Pinpoint the cell where the given text exists, returning its (x, y) midpoint coordinate. 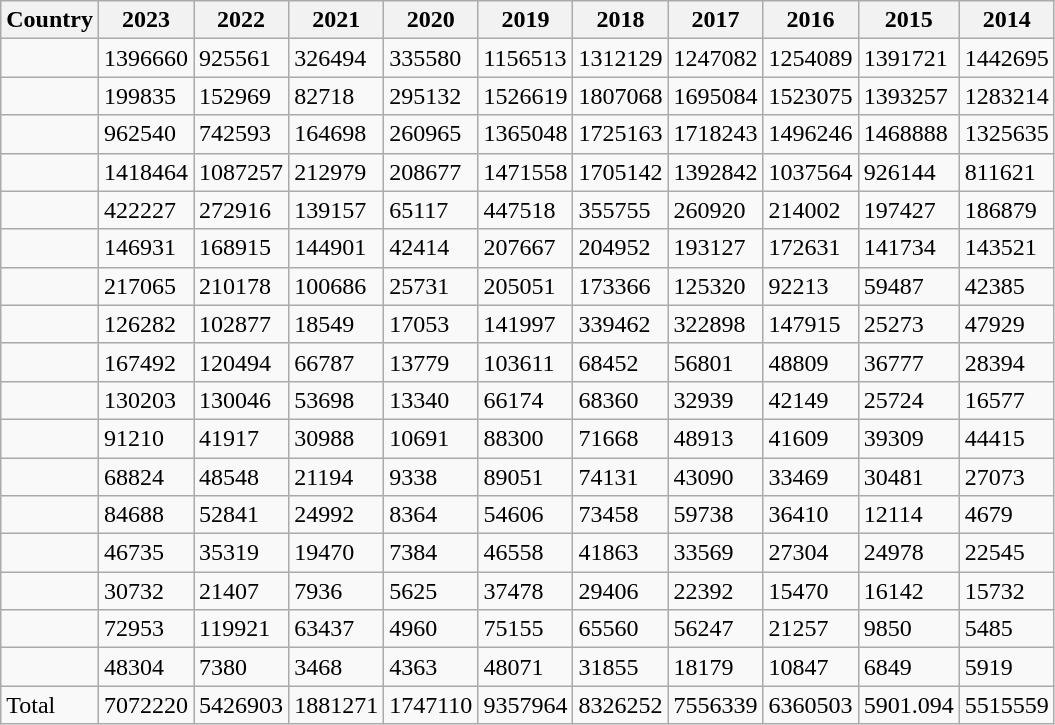
167492 (146, 362)
7384 (431, 553)
1247082 (716, 58)
56801 (716, 362)
214002 (810, 210)
41863 (620, 553)
422227 (146, 210)
56247 (716, 629)
27073 (1006, 477)
88300 (526, 438)
36777 (908, 362)
1695084 (716, 96)
204952 (620, 248)
37478 (526, 591)
1325635 (1006, 134)
168915 (242, 248)
46735 (146, 553)
21194 (336, 477)
102877 (242, 324)
1312129 (620, 58)
205051 (526, 286)
27304 (810, 553)
6849 (908, 667)
6360503 (810, 705)
17053 (431, 324)
54606 (526, 515)
1442695 (1006, 58)
25731 (431, 286)
141997 (526, 324)
9338 (431, 477)
926144 (908, 172)
2017 (716, 20)
1087257 (242, 172)
48913 (716, 438)
32939 (716, 400)
144901 (336, 248)
4960 (431, 629)
1523075 (810, 96)
68452 (620, 362)
52841 (242, 515)
139157 (336, 210)
126282 (146, 324)
447518 (526, 210)
71668 (620, 438)
119921 (242, 629)
172631 (810, 248)
8364 (431, 515)
2015 (908, 20)
48304 (146, 667)
48548 (242, 477)
41609 (810, 438)
212979 (336, 172)
2019 (526, 20)
41917 (242, 438)
322898 (716, 324)
39309 (908, 438)
260920 (716, 210)
65117 (431, 210)
4363 (431, 667)
30732 (146, 591)
207667 (526, 248)
28394 (1006, 362)
46558 (526, 553)
120494 (242, 362)
143521 (1006, 248)
210178 (242, 286)
355755 (620, 210)
9357964 (526, 705)
24978 (908, 553)
742593 (242, 134)
925561 (242, 58)
12114 (908, 515)
147915 (810, 324)
1705142 (620, 172)
25273 (908, 324)
48809 (810, 362)
5901.094 (908, 705)
199835 (146, 96)
335580 (431, 58)
21407 (242, 591)
1391721 (908, 58)
73458 (620, 515)
33469 (810, 477)
1526619 (526, 96)
19470 (336, 553)
13340 (431, 400)
2022 (242, 20)
36410 (810, 515)
5485 (1006, 629)
1156513 (526, 58)
272916 (242, 210)
65560 (620, 629)
15470 (810, 591)
29406 (620, 591)
2020 (431, 20)
74131 (620, 477)
152969 (242, 96)
1418464 (146, 172)
1037564 (810, 172)
Total (50, 705)
5515559 (1006, 705)
5919 (1006, 667)
146931 (146, 248)
339462 (620, 324)
22545 (1006, 553)
75155 (526, 629)
22392 (716, 591)
44415 (1006, 438)
1468888 (908, 134)
1393257 (908, 96)
1365048 (526, 134)
7380 (242, 667)
173366 (620, 286)
3468 (336, 667)
962540 (146, 134)
1718243 (716, 134)
72953 (146, 629)
42414 (431, 248)
130046 (242, 400)
1881271 (336, 705)
2023 (146, 20)
33569 (716, 553)
Country (50, 20)
193127 (716, 248)
125320 (716, 286)
1396660 (146, 58)
1254089 (810, 58)
7936 (336, 591)
53698 (336, 400)
1725163 (620, 134)
103611 (526, 362)
35319 (242, 553)
1283214 (1006, 96)
2014 (1006, 20)
13779 (431, 362)
2021 (336, 20)
164698 (336, 134)
7556339 (716, 705)
18549 (336, 324)
326494 (336, 58)
2016 (810, 20)
18179 (716, 667)
2018 (620, 20)
197427 (908, 210)
30481 (908, 477)
1747110 (431, 705)
59738 (716, 515)
82718 (336, 96)
100686 (336, 286)
1392842 (716, 172)
59487 (908, 286)
68824 (146, 477)
260965 (431, 134)
42149 (810, 400)
8326252 (620, 705)
295132 (431, 96)
21257 (810, 629)
217065 (146, 286)
66174 (526, 400)
10847 (810, 667)
30988 (336, 438)
63437 (336, 629)
1496246 (810, 134)
811621 (1006, 172)
66787 (336, 362)
9850 (908, 629)
31855 (620, 667)
15732 (1006, 591)
42385 (1006, 286)
84688 (146, 515)
25724 (908, 400)
43090 (716, 477)
16142 (908, 591)
89051 (526, 477)
1471558 (526, 172)
48071 (526, 667)
130203 (146, 400)
1807068 (620, 96)
208677 (431, 172)
4679 (1006, 515)
141734 (908, 248)
24992 (336, 515)
68360 (620, 400)
5625 (431, 591)
91210 (146, 438)
16577 (1006, 400)
47929 (1006, 324)
7072220 (146, 705)
10691 (431, 438)
5426903 (242, 705)
92213 (810, 286)
186879 (1006, 210)
